For the text-containing cell, return its midpoint in (x, y) coordinate format. 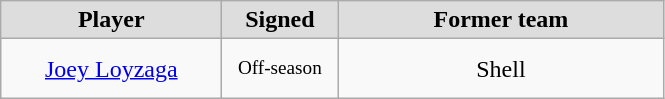
Player (112, 20)
Joey Loyzaga (112, 69)
Shell (501, 69)
Off-season (280, 69)
Former team (501, 20)
Signed (280, 20)
